Return the [x, y] coordinate for the center point of the cell that contains the specified text.  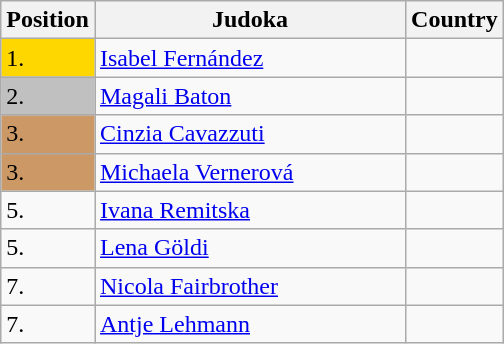
2. [48, 96]
Antje Lehmann [250, 324]
Cinzia Cavazzuti [250, 134]
Position [48, 20]
Isabel Fernández [250, 58]
Judoka [250, 20]
Michaela Vernerová [250, 172]
Magali Baton [250, 96]
Country [455, 20]
1. [48, 58]
Ivana Remitska [250, 210]
Lena Göldi [250, 248]
Nicola Fairbrother [250, 286]
